For the text-containing cell, return its midpoint in [X, Y] coordinate format. 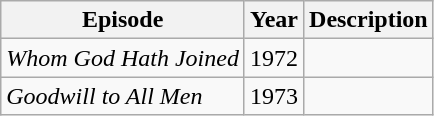
1972 [274, 58]
Goodwill to All Men [123, 96]
Episode [123, 20]
Year [274, 20]
1973 [274, 96]
Description [369, 20]
Whom God Hath Joined [123, 58]
